Capture the cell that displays the provided text and extract its (x, y) central coordinate. 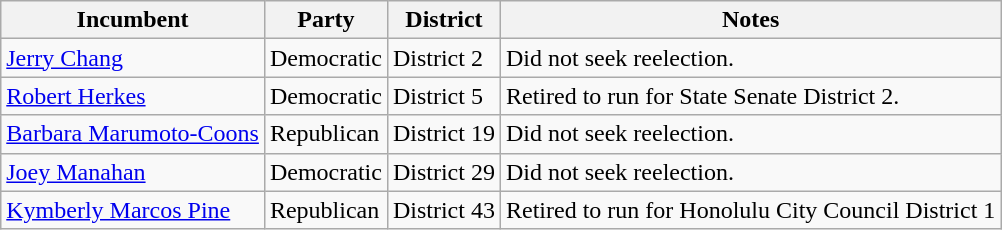
Kymberly Marcos Pine (133, 210)
District 29 (444, 172)
Jerry Chang (133, 58)
Retired to run for Honolulu City Council District 1 (750, 210)
Retired to run for State Senate District 2. (750, 96)
Joey Manahan (133, 172)
District 5 (444, 96)
Robert Herkes (133, 96)
Incumbent (133, 20)
District (444, 20)
Notes (750, 20)
Party (326, 20)
District 43 (444, 210)
District 19 (444, 134)
Barbara Marumoto-Coons (133, 134)
District 2 (444, 58)
